From the cell containing the given text, extract its center point as [x, y] coordinate. 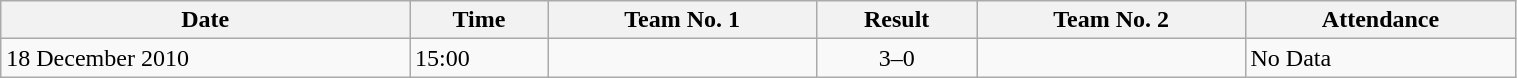
3–0 [896, 58]
No Data [1380, 58]
Team No. 1 [682, 20]
18 December 2010 [206, 58]
Date [206, 20]
Team No. 2 [1111, 20]
Time [480, 20]
Attendance [1380, 20]
Result [896, 20]
15:00 [480, 58]
